Return (x, y) of the center of cell containing provided text 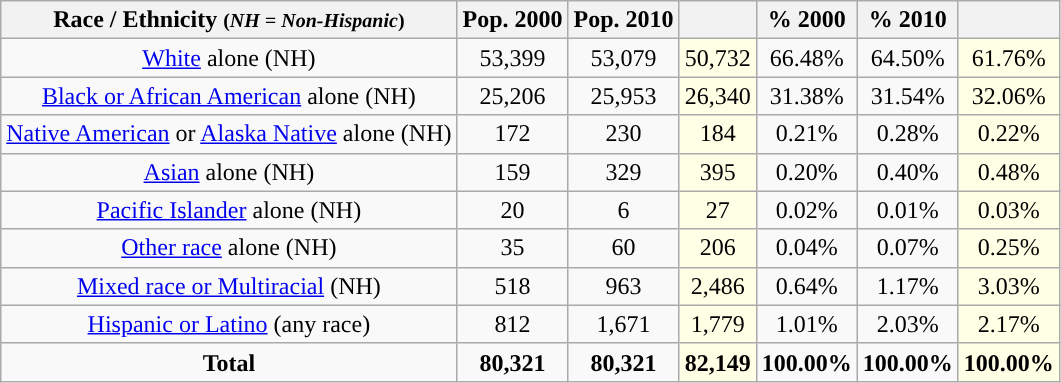
Asian alone (NH) (229, 172)
Race / Ethnicity (NH = Non-Hispanic) (229, 20)
25,206 (512, 96)
53,399 (512, 58)
184 (718, 134)
Pop. 2000 (512, 20)
Native American or Alaska Native alone (NH) (229, 134)
0.64% (806, 286)
Pacific Islander alone (NH) (229, 210)
31.54% (908, 96)
0.22% (1008, 134)
53,079 (624, 58)
963 (624, 286)
2.03% (908, 324)
60 (624, 248)
50,732 (718, 58)
1.01% (806, 324)
6 (624, 210)
Total (229, 362)
Other race alone (NH) (229, 248)
20 (512, 210)
66.48% (806, 58)
31.38% (806, 96)
1,671 (624, 324)
395 (718, 172)
0.40% (908, 172)
0.04% (806, 248)
0.48% (1008, 172)
2.17% (1008, 324)
0.21% (806, 134)
% 2010 (908, 20)
3.03% (1008, 286)
Mixed race or Multiracial (NH) (229, 286)
35 (512, 248)
2,486 (718, 286)
159 (512, 172)
0.28% (908, 134)
25,953 (624, 96)
0.02% (806, 210)
% 2000 (806, 20)
206 (718, 248)
61.76% (1008, 58)
0.07% (908, 248)
329 (624, 172)
26,340 (718, 96)
1,779 (718, 324)
32.06% (1008, 96)
0.01% (908, 210)
1.17% (908, 286)
64.50% (908, 58)
Black or African American alone (NH) (229, 96)
812 (512, 324)
Hispanic or Latino (any race) (229, 324)
518 (512, 286)
Pop. 2010 (624, 20)
27 (718, 210)
0.03% (1008, 210)
0.25% (1008, 248)
172 (512, 134)
230 (624, 134)
0.20% (806, 172)
White alone (NH) (229, 58)
82,149 (718, 362)
